Locate the cell with the specified text and output its (x, y) center coordinate. 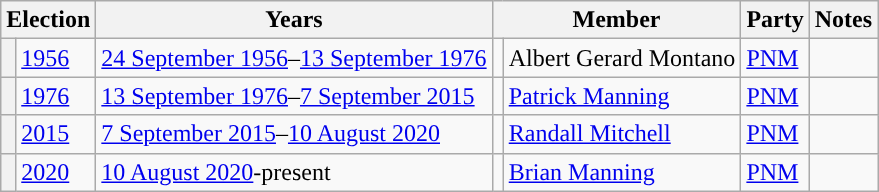
2020 (56, 172)
Years (294, 20)
1956 (56, 58)
24 September 1956–13 September 1976 (294, 58)
1976 (56, 96)
13 September 1976–7 September 2015 (294, 96)
2015 (56, 134)
7 September 2015–10 August 2020 (294, 134)
Member (616, 20)
10 August 2020-present (294, 172)
Brian Manning (622, 172)
Party (775, 20)
Albert Gerard Montano (622, 58)
Randall Mitchell (622, 134)
Election (48, 20)
Patrick Manning (622, 96)
Notes (843, 20)
